Provide the (x, y) coordinate of the cell's center where the given text is located.  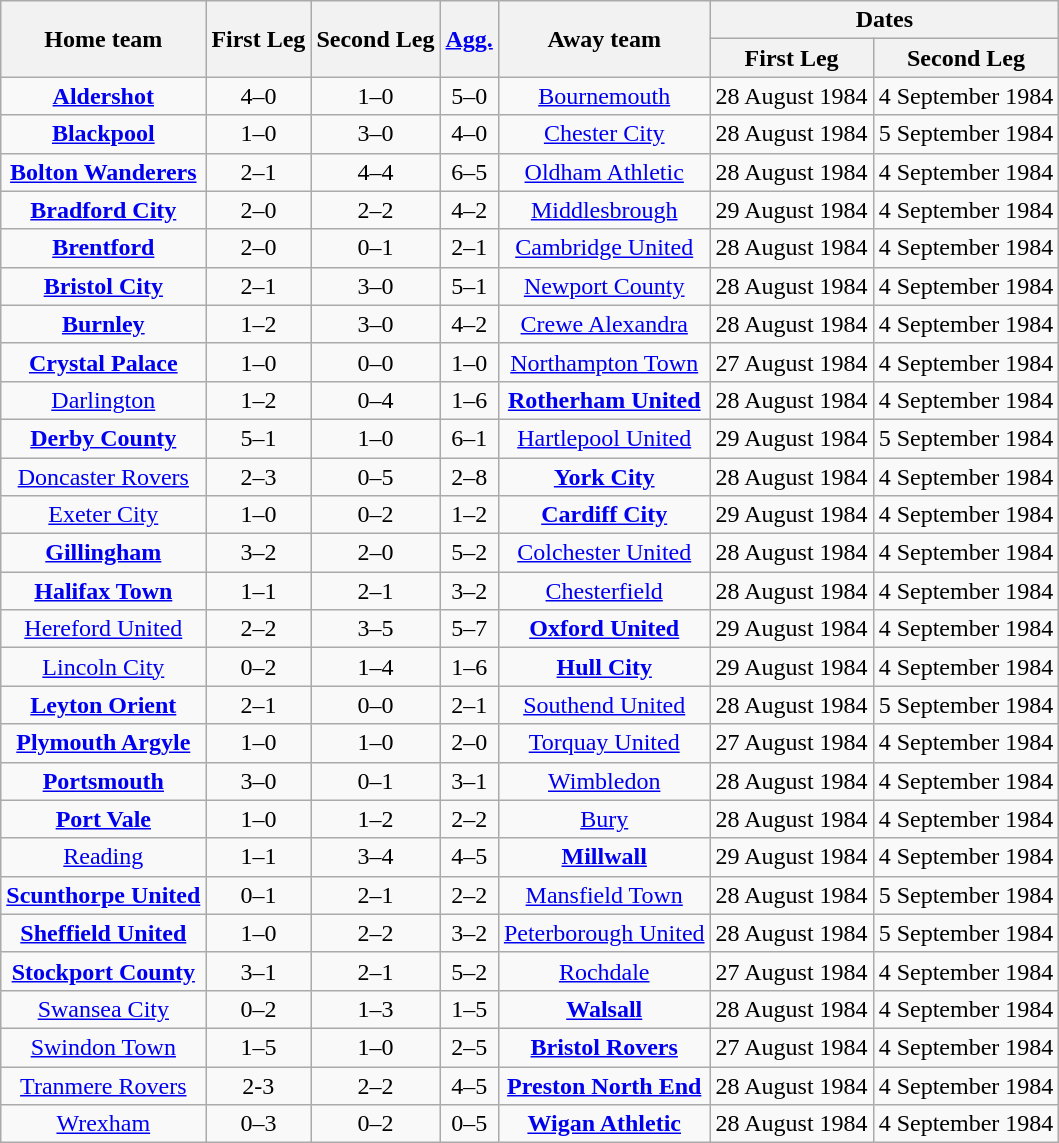
Walsall (604, 1009)
Swansea City (104, 1009)
Gillingham (104, 553)
2–3 (258, 477)
0–4 (376, 400)
6–1 (469, 438)
Hereford United (104, 629)
1–3 (376, 1009)
Wimbledon (604, 781)
Mansfield Town (604, 895)
Southend United (604, 705)
Tranmere Rovers (104, 1085)
Exeter City (104, 515)
Scunthorpe United (104, 895)
3–4 (376, 857)
Halifax Town (104, 591)
Agg. (469, 39)
Millwall (604, 857)
Oldham Athletic (604, 172)
Portsmouth (104, 781)
Bournemouth (604, 96)
Hull City (604, 667)
Bury (604, 819)
Crystal Palace (104, 362)
Colchester United (604, 553)
2–5 (469, 1047)
6–5 (469, 172)
Peterborough United (604, 933)
Lincoln City (104, 667)
5–7 (469, 629)
Preston North End (604, 1085)
Brentford (104, 248)
Crewe Alexandra (604, 324)
Leyton Orient (104, 705)
0–3 (258, 1124)
Doncaster Rovers (104, 477)
Cambridge United (604, 248)
Hartlepool United (604, 438)
Bolton Wanderers (104, 172)
Oxford United (604, 629)
1–4 (376, 667)
Derby County (104, 438)
Wrexham (104, 1124)
Dates (884, 20)
Chester City (604, 134)
Home team (104, 39)
Bristol City (104, 286)
York City (604, 477)
Away team (604, 39)
Northampton Town (604, 362)
Darlington (104, 400)
Cardiff City (604, 515)
Bristol Rovers (604, 1047)
Port Vale (104, 819)
Rochdale (604, 971)
5–0 (469, 96)
Wigan Athletic (604, 1124)
3–5 (376, 629)
4–4 (376, 172)
2–8 (469, 477)
Stockport County (104, 971)
Blackpool (104, 134)
Chesterfield (604, 591)
Swindon Town (104, 1047)
Plymouth Argyle (104, 743)
Torquay United (604, 743)
Aldershot (104, 96)
2-3 (258, 1085)
Middlesbrough (604, 210)
Rotherham United (604, 400)
Newport County (604, 286)
Burnley (104, 324)
Sheffield United (104, 933)
Bradford City (104, 210)
Reading (104, 857)
